Output the (X, Y) coordinate of the center of the cell containing the given text.  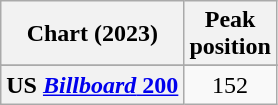
152 (230, 85)
Peakposition (230, 34)
US Billboard 200 (92, 85)
Chart (2023) (92, 34)
